Determine the (x, y) coordinate at the center of the cell enclosing the given text.  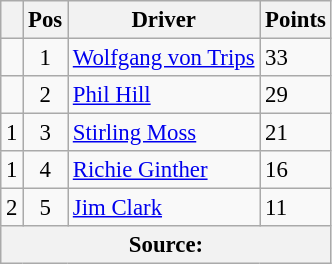
16 (296, 170)
Driver (164, 20)
3 (46, 133)
Stirling Moss (164, 133)
Points (296, 20)
11 (296, 208)
29 (296, 95)
Jim Clark (164, 208)
Pos (46, 20)
5 (46, 208)
21 (296, 133)
33 (296, 58)
Wolfgang von Trips (164, 58)
Phil Hill (164, 95)
Source: (166, 245)
4 (46, 170)
Richie Ginther (164, 170)
